Output the [x, y] coordinate of the center of the cell containing the given text.  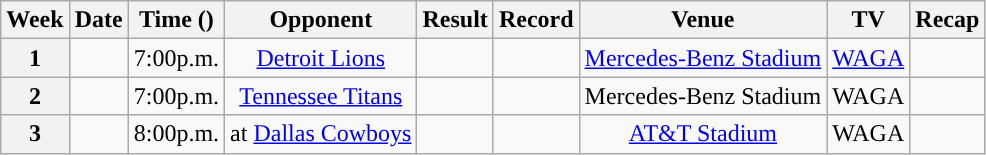
Recap [948, 20]
Date [98, 20]
Venue [703, 20]
at Dallas Cowboys [321, 134]
2 [35, 96]
AT&T Stadium [703, 134]
Time () [176, 20]
3 [35, 134]
Opponent [321, 20]
Record [536, 20]
Detroit Lions [321, 58]
Week [35, 20]
1 [35, 58]
TV [868, 20]
8:00p.m. [176, 134]
Tennessee Titans [321, 96]
Result [455, 20]
